For the text-containing cell, return its midpoint in (x, y) coordinate format. 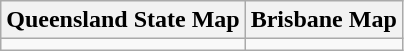
Queensland State Map (123, 20)
Brisbane Map (324, 20)
